Return [x, y] of the center of cell containing provided text 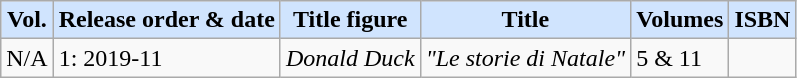
1: 2019-11 [166, 58]
5 & 11 [680, 58]
Donald Duck [350, 58]
Release order & date [166, 20]
Vol. [27, 20]
N/A [27, 58]
"Le storie di Natale" [526, 58]
ISBN [762, 20]
Title [526, 20]
Title figure [350, 20]
Volumes [680, 20]
